Return (X, Y) of the center of cell containing provided text 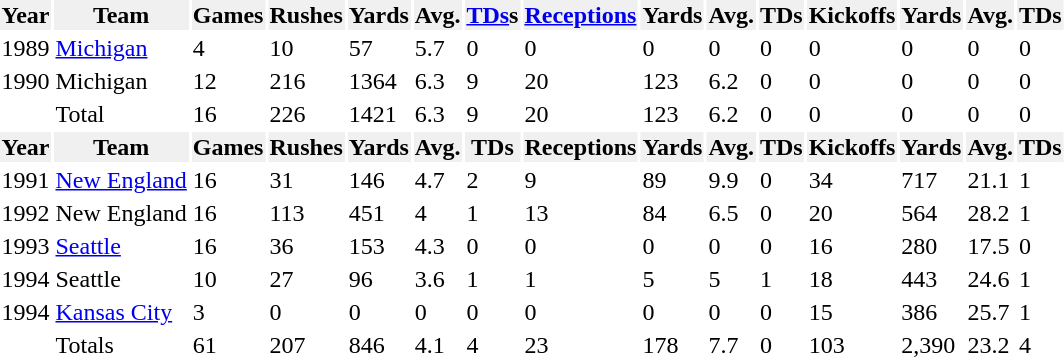
96 (378, 279)
15 (852, 312)
3 (228, 312)
1991 (26, 180)
386 (932, 312)
451 (378, 213)
216 (306, 81)
6.5 (732, 213)
1992 (26, 213)
1990 (26, 81)
21.1 (990, 180)
24.6 (990, 279)
84 (672, 213)
2 (492, 180)
1364 (378, 81)
443 (932, 279)
17.5 (990, 246)
1421 (378, 114)
TDss (492, 15)
717 (932, 180)
9.9 (732, 180)
13 (580, 213)
28.2 (990, 213)
31 (306, 180)
4.3 (438, 246)
18 (852, 279)
25.7 (990, 312)
5.7 (438, 48)
27 (306, 279)
4.7 (438, 180)
153 (378, 246)
280 (932, 246)
12 (228, 81)
36 (306, 246)
Kansas City (121, 312)
564 (932, 213)
146 (378, 180)
57 (378, 48)
113 (306, 213)
226 (306, 114)
1993 (26, 246)
3.6 (438, 279)
Total (121, 114)
1989 (26, 48)
34 (852, 180)
89 (672, 180)
